Return the (x, y) coordinate for the center point of the cell that contains the specified text.  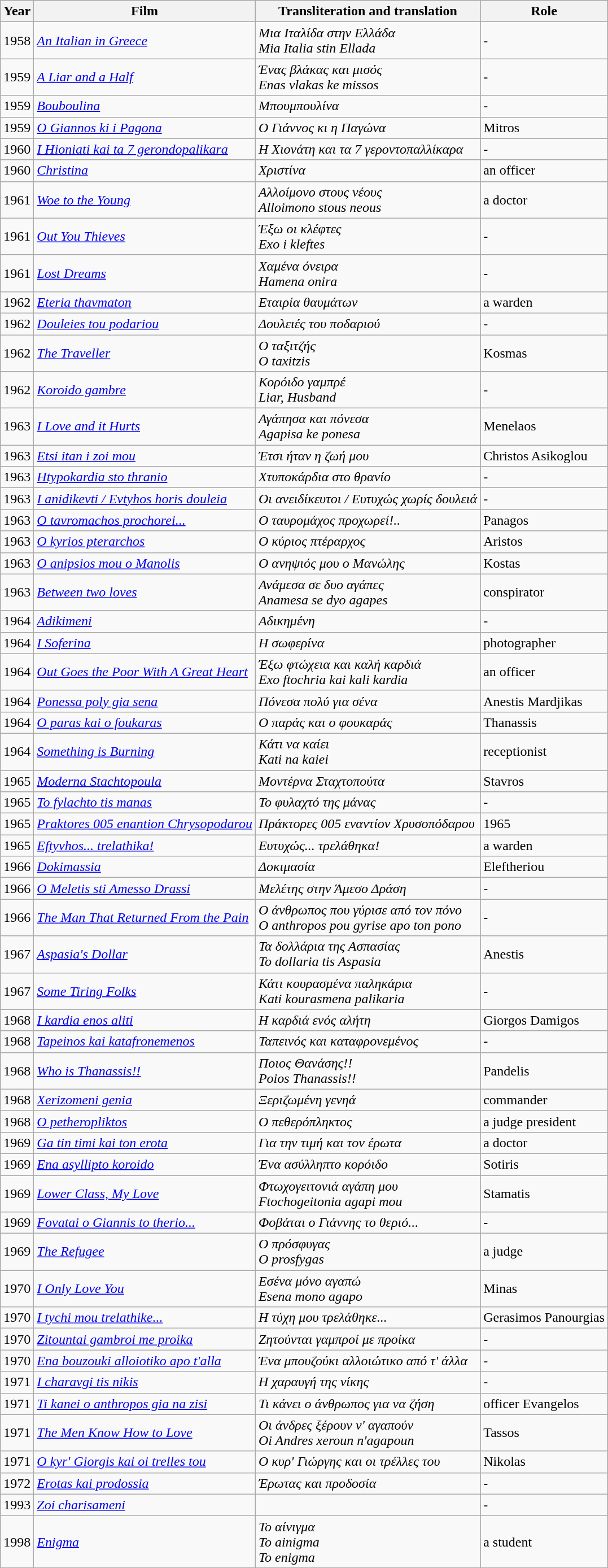
Εταιρία θαυμάτων (368, 302)
O paras kai o foukaras (145, 722)
Μπουμπουλίνα (368, 106)
Το αίνιγμαTo ainigmaTo enigma (368, 1541)
I tychi mou trelathike... (145, 1318)
Φοβάται ο Γιάννης το θεριό... (368, 1223)
Transliteration and translation (368, 11)
Χαμένα όνειραHamena onira (368, 273)
commander (544, 1100)
Ena bouzouki alloiotiko apo t'alla (145, 1361)
O kyr' Giorgis kai oi trelles tou (145, 1462)
Enigma (145, 1541)
Τα δολλάρια της ΑσπασίαςTo dollaria tis Aspasia (368, 955)
a student (544, 1541)
Anestis Mardjikas (544, 701)
Ο παράς και ο φουκαράς (368, 722)
An Italian in Greece (145, 41)
Who is Thanassis!! (145, 1071)
Ταπεινός και καταφρονεμένος (368, 1042)
Ένα ασύλληπτο κορόιδο (368, 1164)
Εσένα μόνο αγαπώEsena mono agapo (368, 1289)
Δοκιμασία (368, 867)
Ο κύριος πτέραρχος (368, 542)
Ο πεθερόπληκτος (368, 1121)
Το φυλαχτό της μάνας (368, 803)
Zitountai gambroi me proika (145, 1339)
Anestis (544, 955)
1998 (17, 1541)
Χριστίνα (368, 171)
Ένα μπουζούκι αλλοιώτικο από τ' άλλα (368, 1361)
Για την τιμή και τον έρωτα (368, 1143)
Ο άνθρωπος που γύρισε από τον πόνοO anthropos pou gyrise apo ton pono (368, 917)
Ξεριζωμένη γενηά (368, 1100)
Etsi itan i zoi mou (145, 456)
1958 (17, 41)
Tapeinos kai katafronemenos (145, 1042)
Koroido gambre (145, 390)
Thanassis (544, 722)
Eteria thavmaton (145, 302)
Film (145, 11)
receptionist (544, 751)
a judge president (544, 1121)
I Love and it Hurts (145, 427)
Mitros (544, 128)
Έξω οι κλέφτεςExo i kleftes (368, 236)
Panagos (544, 520)
Aspasia's Dollar (145, 955)
conspirator (544, 592)
Η σωφερίνα (368, 643)
I charavgi tis nikis (145, 1382)
Fovatai o Giannis to therio... (145, 1223)
Ena asyllipto koroido (145, 1164)
Nikolas (544, 1462)
Stamatis (544, 1193)
Ένας βλάκας και μισόςEnas vlakas ke missos (368, 77)
Έτσι ήταν η ζωή μου (368, 456)
Between two loves (145, 592)
Τι κάνει ο άνθρωπος για να ζήση (368, 1404)
Sotiris (544, 1164)
Μια Ιταλίδα στην ΕλλάδαMia Italia stin Ellada (368, 41)
Η χαραυγή της νίκης (368, 1382)
Κάτι κουρασμένα παληκάριαKati kourasmena palikaria (368, 991)
Out You Thieves (145, 236)
Μελέτης στην Άμεσο Δράση (368, 888)
Menelaos (544, 427)
Η τύχη μου τρελάθηκε... (368, 1318)
Minas (544, 1289)
1972 (17, 1483)
Lower Class, My Love (145, 1193)
officer Evangelos (544, 1404)
Ο κυρ' Γιώργης και οι τρέλλες του (368, 1462)
I kardia enos aliti (145, 1020)
I Soferina (145, 643)
Dokimassia (145, 867)
Erotas kai prodossia (145, 1483)
Αλλοίμονο στους νέουςAlloimono stous neous (368, 200)
Htypokardia sto thranio (145, 477)
Praktores 005 enantion Chrysopodarou (145, 824)
Ga tin timi kai ton erota (145, 1143)
Kosmas (544, 352)
Woe to the Young (145, 200)
Πόνεσα πολύ για σένα (368, 701)
Φτωχογειτονιά αγάπη μουFtochogeitonia agapi mou (368, 1193)
Adikimeni (145, 621)
Μοντέρνα Σταχτοπούτα (368, 781)
Ευτυχώς... τρελάθηκα! (368, 846)
photographer (544, 643)
Lost Dreams (145, 273)
Η καρδιά ενός αλήτη (368, 1020)
O tavromachos prochorei... (145, 520)
Οι ανειδίκευτοι / Ευτυχώς χωρίς δουλειά (368, 499)
Η Χιονάτη και τα 7 γεροντοπαλλίκαρα (368, 149)
A Liar and a Half (145, 77)
Kostas (544, 563)
Αδικημένη (368, 621)
Κορόιδο γαμπρέLiar, Husband (368, 390)
Moderna Stachtopoula (145, 781)
I Hioniati kai ta 7 gerondopalikara (145, 149)
Ο Γιάννος κι η Παγώνα (368, 128)
Δουλειές του ποδαριού (368, 324)
Role (544, 11)
Giorgos Damigos (544, 1020)
Ο ταξιτζήςO taxitzis (368, 352)
Έρωτας και προδοσία (368, 1483)
Πράκτορες 005 εναντίον Χρυσοπόδαρου (368, 824)
Ζητούνται γαμπροί με προίκα (368, 1339)
Ο πρόσφυγαςO prosfygas (368, 1252)
Eftyvhos... trelathika! (145, 846)
The Refugee (145, 1252)
Out Goes the Poor With A Great Heart (145, 672)
Pandelis (544, 1071)
Χτυποκάρδια στο θρανίο (368, 477)
Έξω φτώχεια και καλή καρδιάExo ftochria kai kali kardia (368, 672)
Bouboulina (145, 106)
Ponessa poly gia sena (145, 701)
Ο ανηψιός μου ο Μανώλης (368, 563)
Xerizomeni genia (145, 1100)
The Traveller (145, 352)
Something is Burning (145, 751)
O Giannos ki i Pagona (145, 128)
The Men Know How to Love (145, 1432)
O Meletis sti Amesso Drassi (145, 888)
Douleies tou podariou (145, 324)
O kyrios pterarchos (145, 542)
I Only Love You (145, 1289)
Eleftheriou (544, 867)
Ανάμεσα σε δυο αγάπεςAnamesa se dyo agapes (368, 592)
The Man That Returned From the Pain (145, 917)
Ti kanei o anthropos gia na zisi (145, 1404)
Year (17, 11)
Some Tiring Folks (145, 991)
Christina (145, 171)
Tassos (544, 1432)
Οι άνδρες ξέρουν ν' αγαπούνOi Andres xeroun n'agapoun (368, 1432)
1993 (17, 1505)
a judge (544, 1252)
Αγάπησα και πόνεσαAgapisa ke ponesa (368, 427)
Zoi charisameni (145, 1505)
Aristos (544, 542)
Ο ταυρομάχος προχωρεί!.. (368, 520)
O petheropliktos (145, 1121)
O anipsios mou o Manolis (145, 563)
Κάτι να καίειKati na kaiei (368, 751)
Gerasimos Panourgias (544, 1318)
Ποιος Θανάσης!!Poios Thanassis!! (368, 1071)
I anidikevti / Evtyhos horis douleia (145, 499)
Stavros (544, 781)
To fylachto tis manas (145, 803)
Christos Asikoglou (544, 456)
